Detect which cell encompasses the target text, then output its [x, y] center coordinate. 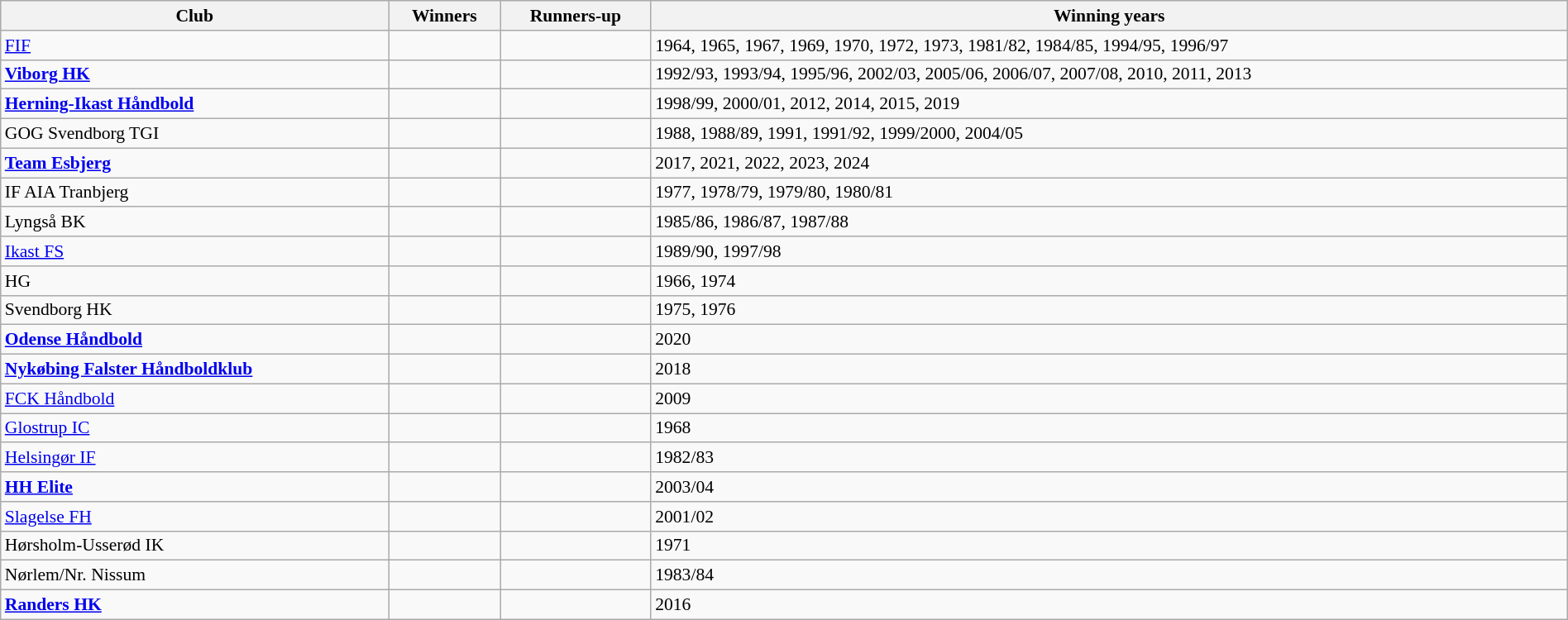
1966, 1974 [1109, 281]
Glostrup IC [195, 428]
1982/83 [1109, 458]
FIF [195, 45]
Team Esbjerg [195, 163]
HG [195, 281]
2001/02 [1109, 517]
Ikast FS [195, 251]
1983/84 [1109, 575]
Lyngså BK [195, 222]
Helsingør IF [195, 458]
1992/93, 1993/94, 1995/96, 2002/03, 2005/06, 2006/07, 2007/08, 2010, 2011, 2013 [1109, 74]
2009 [1109, 398]
2003/04 [1109, 487]
FCK Håndbold [195, 398]
HH Elite [195, 487]
Club [195, 16]
1964, 1965, 1967, 1969, 1970, 1972, 1973, 1981/82, 1984/85, 1994/95, 1996/97 [1109, 45]
Randers HK [195, 605]
1975, 1976 [1109, 310]
2017, 2021, 2022, 2023, 2024 [1109, 163]
1989/90, 1997/98 [1109, 251]
Runners-up [576, 16]
Winners [445, 16]
Viborg HK [195, 74]
GOG Svendborg TGI [195, 134]
1971 [1109, 546]
2020 [1109, 340]
Nykøbing Falster Håndboldklub [195, 370]
Nørlem/Nr. Nissum [195, 575]
Svendborg HK [195, 310]
Slagelse FH [195, 517]
Winning years [1109, 16]
1977, 1978/79, 1979/80, 1980/81 [1109, 193]
2018 [1109, 370]
1988, 1988/89, 1991, 1991/92, 1999/2000, 2004/05 [1109, 134]
2016 [1109, 605]
1968 [1109, 428]
IF AIA Tranbjerg [195, 193]
Hørsholm-Usserød IK [195, 546]
1985/86, 1986/87, 1987/88 [1109, 222]
1998/99, 2000/01, 2012, 2014, 2015, 2019 [1109, 104]
Herning-Ikast Håndbold [195, 104]
Odense Håndbold [195, 340]
